Output the [X, Y] coordinate of the center of the cell containing the given text.  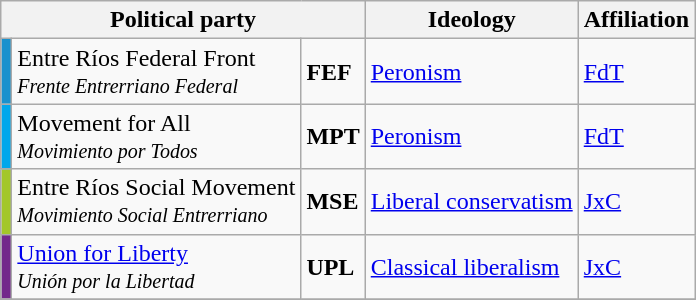
Political party [183, 20]
MSE [333, 202]
UPL [333, 266]
Classical liberalism [472, 266]
FEF [333, 72]
Entre Ríos Federal FrontFrente Entrerriano Federal [156, 72]
Entre Ríos Social MovementMovimiento Social Entrerriano [156, 202]
Affiliation [636, 20]
Movement for AllMovimiento por Todos [156, 136]
Liberal conservatism [472, 202]
Ideology [472, 20]
MPT [333, 136]
Union for LibertyUnión por la Libertad [156, 266]
